Pinpoint the cell where the given text exists, returning its (X, Y) midpoint coordinate. 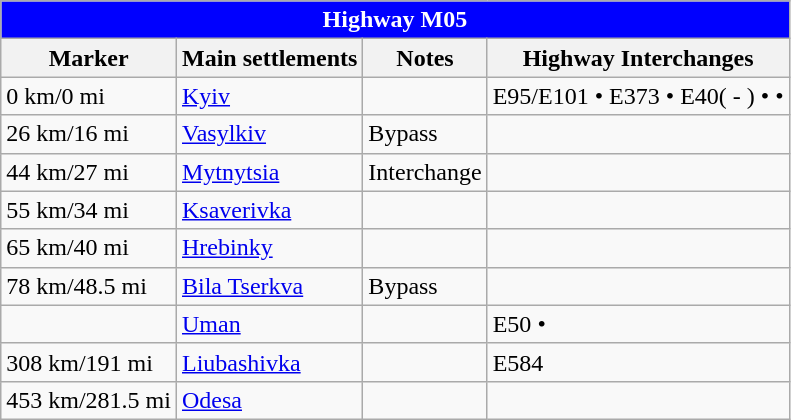
Highway M05 (395, 20)
55 km/34 mi (89, 210)
Marker (89, 58)
65 km/40 mi (89, 248)
26 km/16 mi (89, 134)
Kyiv (269, 96)
Vasylkiv (269, 134)
0 km/0 mi (89, 96)
Odesa (269, 400)
E584 (638, 362)
308 km/191 mi (89, 362)
Highway Interchanges (638, 58)
Main settlements (269, 58)
Notes (425, 58)
Hrebinky (269, 248)
Uman (269, 324)
Bila Tserkva (269, 286)
453 km/281.5 mi (89, 400)
Liubashivka (269, 362)
Interchange (425, 172)
44 km/27 mi (89, 172)
Mytnytsia (269, 172)
E50 • (638, 324)
Ksaverivka (269, 210)
78 km/48.5 mi (89, 286)
E95/E101 • E373 • E40( - ) • • (638, 96)
